Pinpoint the cell where the given text exists, returning its [x, y] midpoint coordinate. 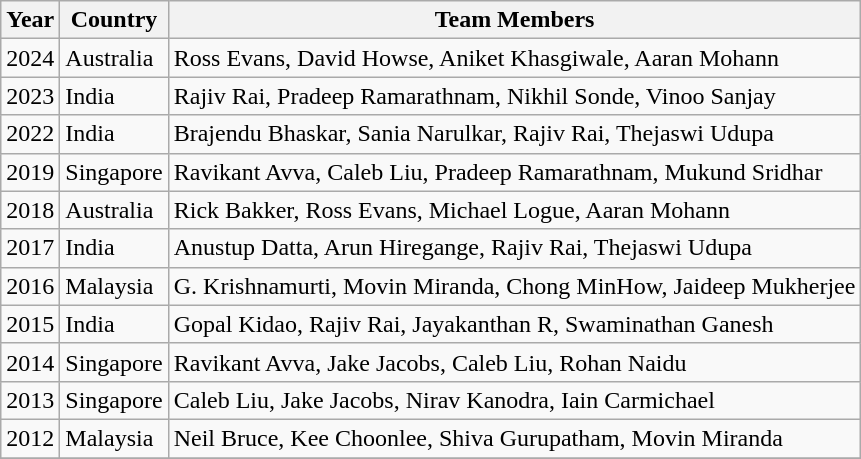
Team Members [514, 20]
Neil Bruce, Kee Choonlee, Shiva Gurupatham, Movin Miranda [514, 438]
Brajendu Bhaskar, Sania Narulkar, Rajiv Rai, Thejaswi Udupa [514, 134]
2013 [30, 400]
G. Krishnamurti, Movin Miranda, Chong MinHow, Jaideep Mukherjee [514, 286]
Ravikant Avva, Caleb Liu, Pradeep Ramarathnam, Mukund Sridhar [514, 172]
2022 [30, 134]
Rick Bakker, Ross Evans, Michael Logue, Aaran Mohann [514, 210]
2015 [30, 324]
2019 [30, 172]
2014 [30, 362]
2017 [30, 248]
Rajiv Rai, Pradeep Ramarathnam, Nikhil Sonde, Vinoo Sanjay [514, 96]
2018 [30, 210]
2012 [30, 438]
Gopal Kidao, Rajiv Rai, Jayakanthan R, Swaminathan Ganesh [514, 324]
2023 [30, 96]
Ross Evans, David Howse, Aniket Khasgiwale, Aaran Mohann [514, 58]
2024 [30, 58]
Country [114, 20]
Year [30, 20]
2016 [30, 286]
Anustup Datta, Arun Hiregange, Rajiv Rai, Thejaswi Udupa [514, 248]
Ravikant Avva, Jake Jacobs, Caleb Liu, Rohan Naidu [514, 362]
Caleb Liu, Jake Jacobs, Nirav Kanodra, Iain Carmichael [514, 400]
